Find where the given text appears and provide that cell's center as [x, y] coordinate. 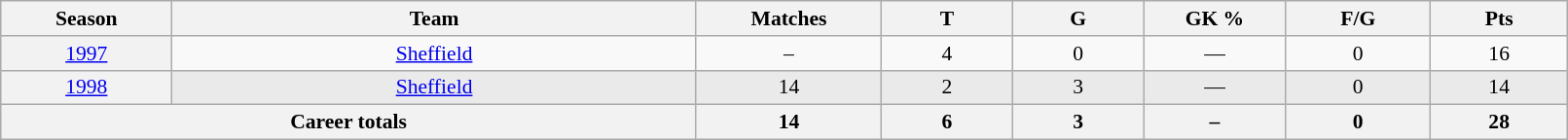
Career totals [348, 122]
6 [948, 122]
2 [948, 87]
Pts [1499, 18]
Team [434, 18]
16 [1499, 53]
T [948, 18]
Matches [788, 18]
1997 [87, 53]
F/G [1358, 18]
G [1078, 18]
4 [948, 53]
1998 [87, 87]
GK % [1215, 18]
Season [87, 18]
28 [1499, 122]
